Scan for the cell matching the given text and deliver its [X, Y] coordinate at center. 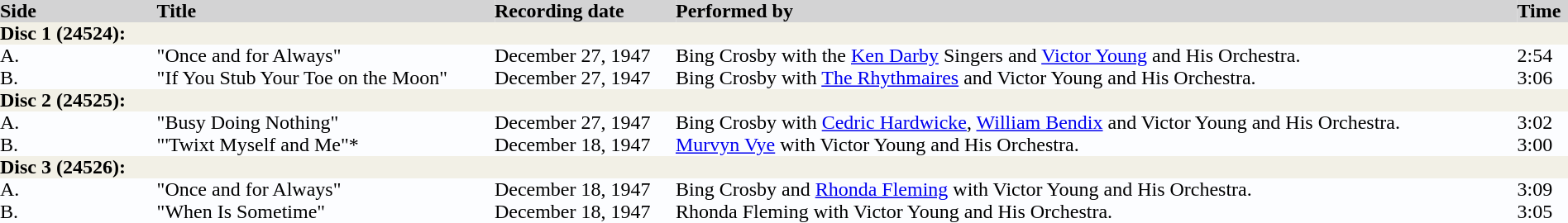
Bing Crosby with Cedric Hardwicke, William Bendix and Victor Young and His Orchestra. [1097, 122]
3:02 [1542, 122]
Disc 1 (24524): [784, 33]
Performed by [1097, 12]
3:05 [1542, 211]
"When Is Sometime" [326, 211]
Time [1542, 12]
"Busy Doing Nothing" [326, 122]
Disc 2 (24525): [784, 101]
3:00 [1542, 145]
3:06 [1542, 78]
2:54 [1542, 56]
"If You Stub Your Toe on the Moon" [326, 78]
"'Twixt Myself and Me"* [326, 145]
Disc 3 (24526): [784, 167]
Side [79, 12]
Rhonda Fleming with Victor Young and His Orchestra. [1097, 211]
Bing Crosby and Rhonda Fleming with Victor Young and His Orchestra. [1097, 190]
Bing Crosby with The Rhythmaires and Victor Young and His Orchestra. [1097, 78]
Title [326, 12]
Recording date [586, 12]
Murvyn Vye with Victor Young and His Orchestra. [1097, 145]
Bing Crosby with the Ken Darby Singers and Victor Young and His Orchestra. [1097, 56]
3:09 [1542, 190]
